Return the (X, Y) coordinate for the center point of the cell that contains the specified text.  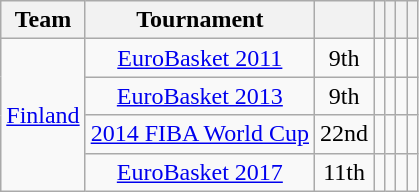
EuroBasket 2011 (200, 58)
Tournament (200, 20)
2014 FIBA World Cup (200, 134)
EuroBasket 2013 (200, 96)
Finland (43, 115)
EuroBasket 2017 (200, 172)
Team (43, 20)
11th (344, 172)
22nd (344, 134)
